Identify which cell holds the provided text, then report its (x, y) central coordinate. 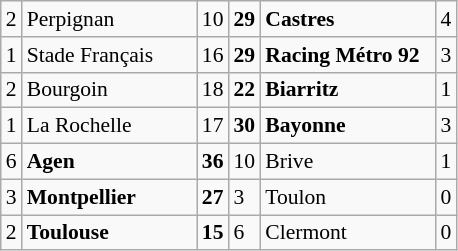
27 (213, 197)
Clermont (348, 233)
Perpignan (110, 19)
17 (213, 126)
4 (446, 19)
22 (245, 90)
30 (245, 126)
Racing Métro 92 (348, 55)
Bayonne (348, 126)
Biarritz (348, 90)
Brive (348, 162)
16 (213, 55)
La Rochelle (110, 126)
Bourgoin (110, 90)
36 (213, 162)
Agen (110, 162)
Castres (348, 19)
Toulouse (110, 233)
Montpellier (110, 197)
18 (213, 90)
Stade Français (110, 55)
Toulon (348, 197)
15 (213, 233)
